For the text-containing cell, return its midpoint in (x, y) coordinate format. 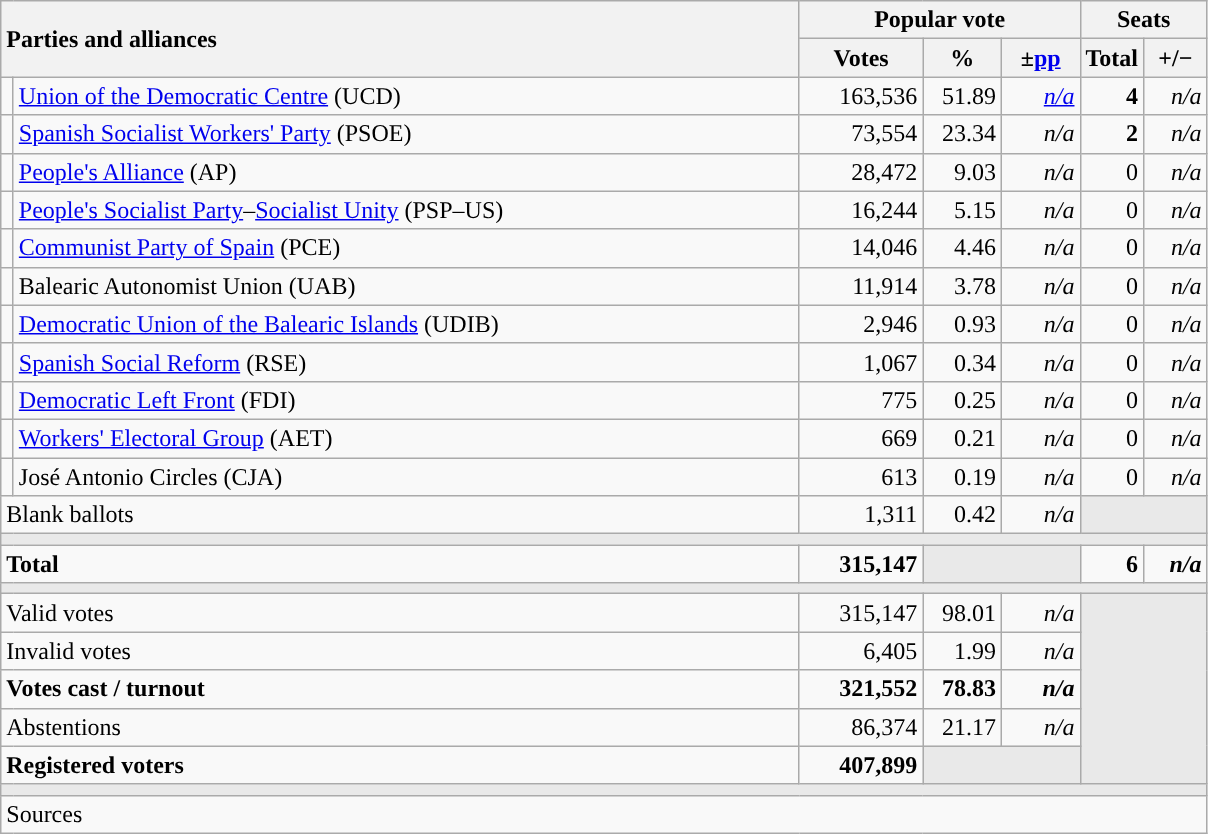
Sources (604, 814)
+/− (1176, 58)
Votes (861, 58)
163,536 (861, 96)
14,046 (861, 248)
78.83 (962, 689)
José Antonio Circles (CJA) (406, 477)
Union of the Democratic Centre (UCD) (406, 96)
Valid votes (400, 613)
Spanish Social Reform (RSE) (406, 362)
Blank ballots (400, 515)
Abstentions (400, 727)
1,311 (861, 515)
People's Socialist Party–Socialist Unity (PSP–US) (406, 210)
775 (861, 400)
2,946 (861, 324)
Balearic Autonomist Union (UAB) (406, 286)
% (962, 58)
98.01 (962, 613)
0.19 (962, 477)
0.25 (962, 400)
0.34 (962, 362)
Invalid votes (400, 651)
6 (1112, 564)
People's Alliance (AP) (406, 172)
51.89 (962, 96)
613 (861, 477)
Registered voters (400, 765)
Democratic Left Front (FDI) (406, 400)
86,374 (861, 727)
11,914 (861, 286)
3.78 (962, 286)
4 (1112, 96)
4.46 (962, 248)
Seats (1144, 20)
Workers' Electoral Group (AET) (406, 438)
Democratic Union of the Balearic Islands (UDIB) (406, 324)
Parties and alliances (400, 39)
Popular vote (940, 20)
0.93 (962, 324)
23.34 (962, 134)
407,899 (861, 765)
21.17 (962, 727)
±pp (1040, 58)
73,554 (861, 134)
0.42 (962, 515)
9.03 (962, 172)
669 (861, 438)
Spanish Socialist Workers' Party (PSOE) (406, 134)
5.15 (962, 210)
1,067 (861, 362)
Votes cast / turnout (400, 689)
0.21 (962, 438)
2 (1112, 134)
28,472 (861, 172)
321,552 (861, 689)
Communist Party of Spain (PCE) (406, 248)
16,244 (861, 210)
6,405 (861, 651)
1.99 (962, 651)
